Detect which cell encompasses the target text, then output its (x, y) center coordinate. 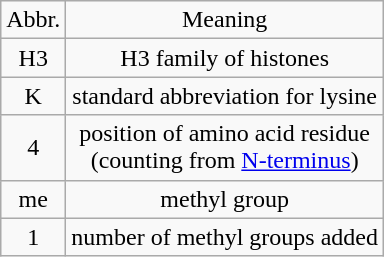
Abbr. (34, 20)
H3 (34, 58)
standard abbreviation for lysine (225, 96)
K (34, 96)
Meaning (225, 20)
number of methyl groups added (225, 237)
me (34, 199)
position of amino acid residue(counting from N-terminus) (225, 148)
H3 family of histones (225, 58)
methyl group (225, 199)
4 (34, 148)
1 (34, 237)
